Locate the cell with the specified text and output its (x, y) center coordinate. 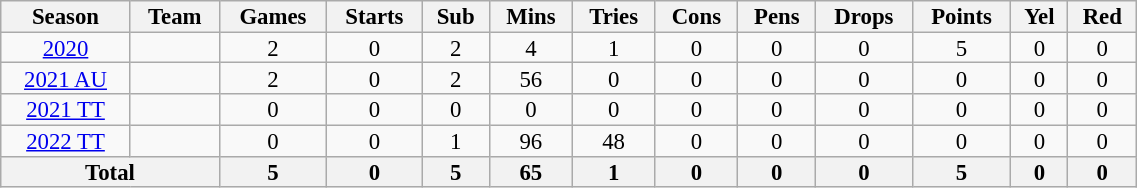
96 (530, 140)
Sub (456, 16)
Season (66, 16)
56 (530, 78)
Tries (613, 16)
Drops (864, 16)
Red (1102, 16)
2022 TT (66, 140)
2021 AU (66, 78)
65 (530, 172)
Cons (696, 16)
Yel (1040, 16)
Points (962, 16)
4 (530, 48)
Total (110, 172)
2021 TT (66, 110)
2020 (66, 48)
Mins (530, 16)
Pens (777, 16)
Starts (374, 16)
Team (174, 16)
Games (273, 16)
48 (613, 140)
